Capture the cell that displays the provided text and extract its [x, y] central coordinate. 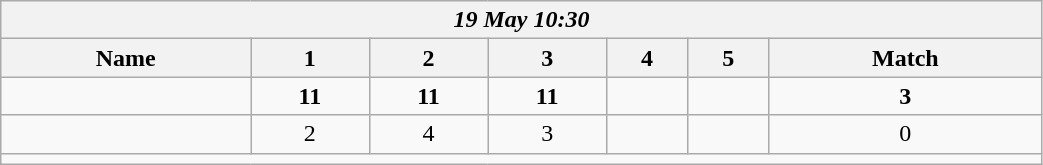
1 [310, 58]
Match [906, 58]
0 [906, 134]
5 [728, 58]
Name [126, 58]
19 May 10:30 [522, 20]
